Detect which cell encompasses the target text, then output its [x, y] center coordinate. 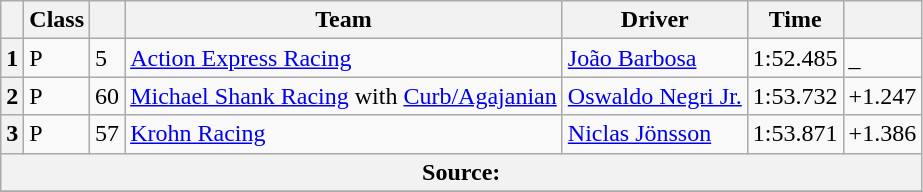
Class [57, 20]
João Barbosa [654, 58]
1:52.485 [795, 58]
60 [108, 96]
1:53.732 [795, 96]
Team [344, 20]
Niclas Jönsson [654, 134]
+1.247 [882, 96]
+1.386 [882, 134]
Driver [654, 20]
Time [795, 20]
Action Express Racing [344, 58]
Oswaldo Negri Jr. [654, 96]
Krohn Racing [344, 134]
1:53.871 [795, 134]
3 [12, 134]
57 [108, 134]
1 [12, 58]
Source: [462, 172]
Michael Shank Racing with Curb/Agajanian [344, 96]
2 [12, 96]
_ [882, 58]
5 [108, 58]
